Identify which cell holds the provided text, then report its (X, Y) central coordinate. 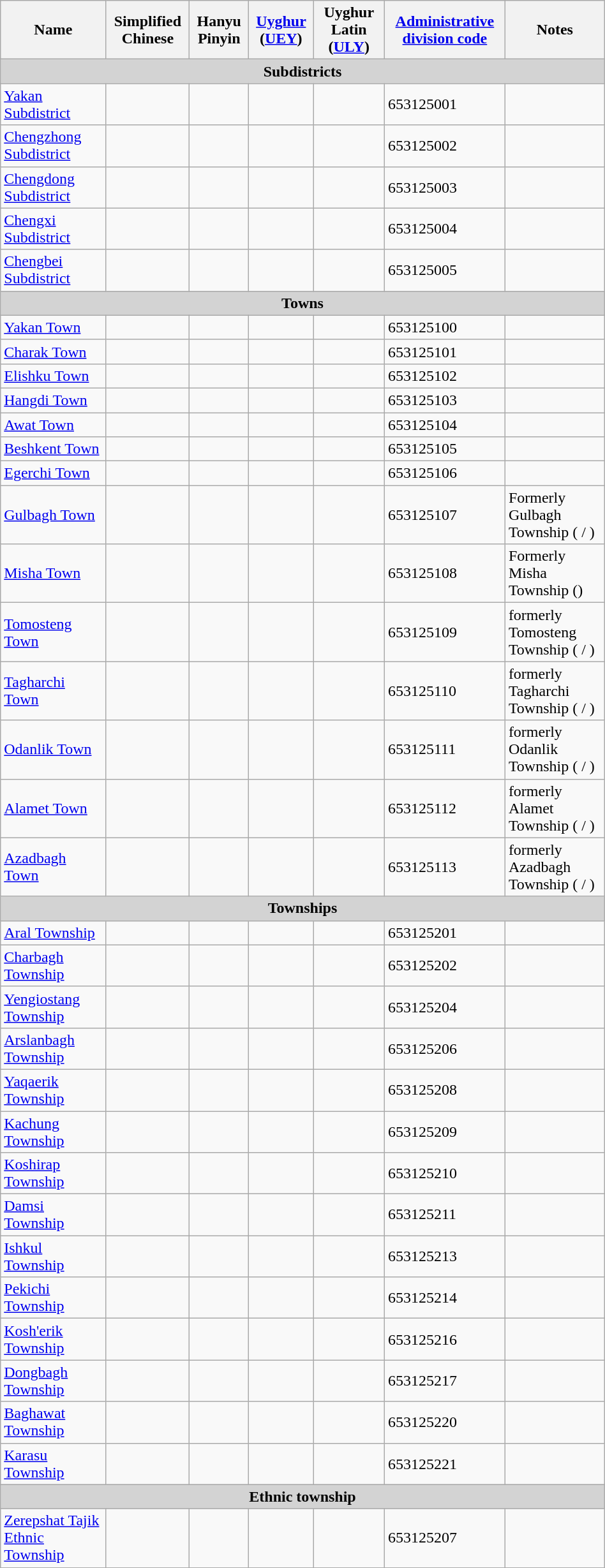
Simplified Chinese (148, 30)
653125201 (444, 933)
653125100 (444, 327)
653125209 (444, 1132)
653125104 (444, 424)
653125207 (444, 1538)
formerly Tagharchi Township ( / ) (555, 691)
653125102 (444, 376)
653125101 (444, 351)
formerly Alamet Township ( / ) (555, 808)
653125005 (444, 270)
Towns (302, 303)
653125220 (444, 1423)
653125105 (444, 449)
Yaqaerik Township (54, 1090)
653125216 (444, 1340)
Egerchi Town (54, 473)
Ishkul Township (54, 1257)
653125217 (444, 1380)
653125210 (444, 1174)
Charbagh Township (54, 966)
653125002 (444, 145)
653125004 (444, 228)
Aral Township (54, 933)
653125106 (444, 473)
Odanlik Town (54, 750)
Formerly Gulbagh Township ( / ) (555, 515)
Azadbagh Town (54, 867)
Yakan Subdistrict (54, 105)
Chengbei Subdistrict (54, 270)
653125001 (444, 105)
Notes (555, 30)
Pekichi Township (54, 1298)
Kachung Township (54, 1132)
formerly Tomosteng Township ( / ) (555, 632)
653125202 (444, 966)
Kosh'erik Township (54, 1340)
Chengdong Subdistrict (54, 188)
Awat Town (54, 424)
Townships (302, 908)
653125003 (444, 188)
Koshirap Township (54, 1174)
653125107 (444, 515)
653125109 (444, 632)
653125113 (444, 867)
Alamet Town (54, 808)
Administrative division code (444, 30)
Karasu Township (54, 1463)
Charak Town (54, 351)
Uyghur Latin (ULY) (348, 30)
653125213 (444, 1257)
formerly Odanlik Township ( / ) (555, 750)
Name (54, 30)
653125206 (444, 1049)
653125211 (444, 1215)
653125221 (444, 1463)
653125111 (444, 750)
Yengiostang Township (54, 1007)
Hanyu Pinyin (220, 30)
Elishku Town (54, 376)
formerly Azadbagh Township ( / ) (555, 867)
Tagharchi Town (54, 691)
653125112 (444, 808)
653125103 (444, 400)
Yakan Town (54, 327)
Dongbagh Township (54, 1380)
Chengzhong Subdistrict (54, 145)
Arslanbagh Township (54, 1049)
Hangdi Town (54, 400)
Uyghur (UEY) (281, 30)
653125110 (444, 691)
653125208 (444, 1090)
Damsi Township (54, 1215)
Zerepshat Tajik Ethnic Township (54, 1538)
Tomosteng Town (54, 632)
Misha Town (54, 573)
Baghawat Township (54, 1423)
Subdistricts (302, 71)
653125204 (444, 1007)
653125214 (444, 1298)
Formerly Misha Township () (555, 573)
653125108 (444, 573)
Beshkent Town (54, 449)
Ethnic township (302, 1497)
Gulbagh Town (54, 515)
Chengxi Subdistrict (54, 228)
